Locate the cell with the specified text and output its (x, y) center coordinate. 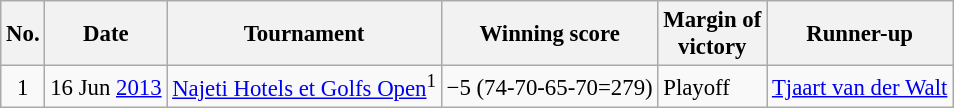
Najeti Hotels et Golfs Open1 (304, 87)
Margin ofvictory (712, 34)
16 Jun 2013 (106, 87)
1 (23, 87)
No. (23, 34)
Winning score (550, 34)
−5 (74-70-65-70=279) (550, 87)
Playoff (712, 87)
Tjaart van der Walt (860, 87)
Tournament (304, 34)
Runner-up (860, 34)
Date (106, 34)
